Extract the (x, y) coordinate from the center of the cell holding the provided text.  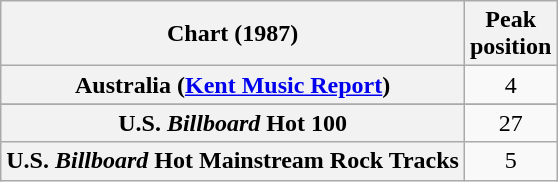
Australia (Kent Music Report) (233, 85)
Chart (1987) (233, 34)
Peakposition (510, 34)
4 (510, 85)
5 (510, 161)
U.S. Billboard Hot Mainstream Rock Tracks (233, 161)
27 (510, 123)
U.S. Billboard Hot 100 (233, 123)
